Determine the (x, y) coordinate at the center of the cell enclosing the given text.  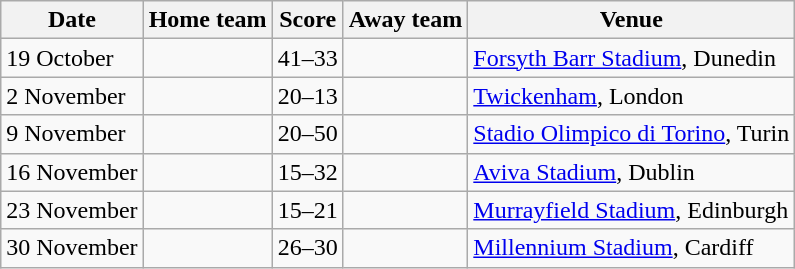
9 November (72, 134)
23 November (72, 210)
20–13 (308, 96)
26–30 (308, 248)
Home team (208, 20)
Date (72, 20)
Score (308, 20)
Venue (632, 20)
2 November (72, 96)
16 November (72, 172)
Away team (406, 20)
Aviva Stadium, Dublin (632, 172)
30 November (72, 248)
Stadio Olimpico di Torino, Turin (632, 134)
15–21 (308, 210)
Millennium Stadium, Cardiff (632, 248)
41–33 (308, 58)
Forsyth Barr Stadium, Dunedin (632, 58)
20–50 (308, 134)
19 October (72, 58)
Twickenham, London (632, 96)
Murrayfield Stadium, Edinburgh (632, 210)
15–32 (308, 172)
